Find where the given text appears and provide that cell's center as (X, Y) coordinate. 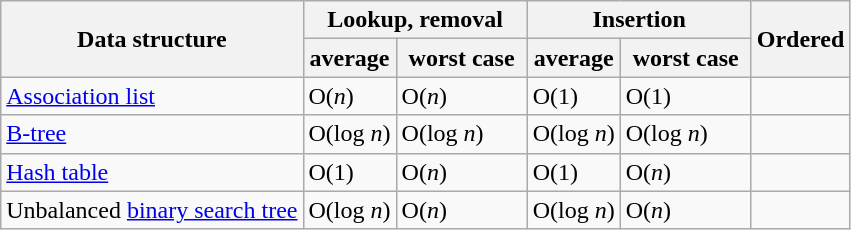
Data structure (152, 39)
Unbalanced binary search tree (152, 210)
Ordered (800, 39)
Insertion (639, 20)
Association list (152, 96)
Hash table (152, 172)
Lookup, removal (415, 20)
B-tree (152, 134)
